Return the (x, y) coordinate for the center point of the cell that contains the specified text.  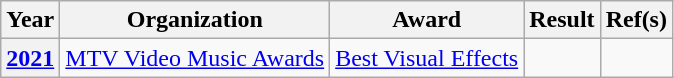
Award (427, 20)
Year (30, 20)
Best Visual Effects (427, 58)
Organization (195, 20)
Ref(s) (636, 20)
Result (562, 20)
MTV Video Music Awards (195, 58)
2021 (30, 58)
